Identify which cell holds the provided text, then report its (X, Y) central coordinate. 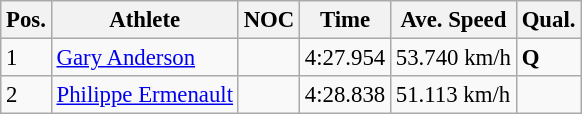
Time (346, 20)
NOC (268, 20)
1 (26, 58)
4:28.838 (346, 95)
53.740 km/h (454, 58)
Qual. (548, 20)
Gary Anderson (144, 58)
Philippe Ermenault (144, 95)
Ave. Speed (454, 20)
4:27.954 (346, 58)
2 (26, 95)
51.113 km/h (454, 95)
Q (548, 58)
Athlete (144, 20)
Pos. (26, 20)
